Find where the given text appears and provide that cell's center as (X, Y) coordinate. 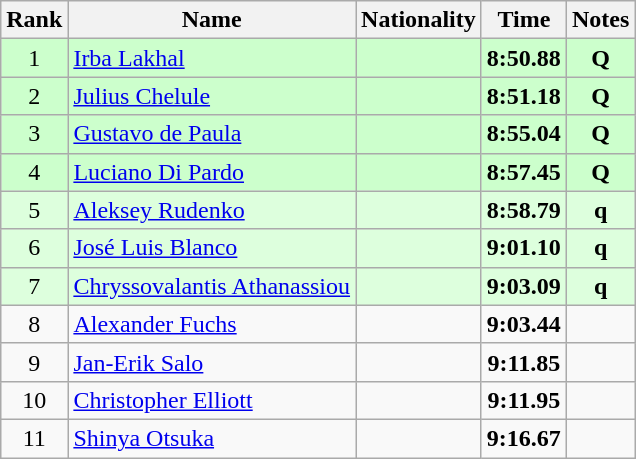
Jan-Erik Salo (212, 362)
Time (524, 20)
Shinya Otsuka (212, 438)
10 (34, 400)
6 (34, 248)
8 (34, 324)
9:11.95 (524, 400)
1 (34, 58)
8:58.79 (524, 210)
5 (34, 210)
Julius Chelule (212, 96)
8:51.18 (524, 96)
Notes (600, 20)
2 (34, 96)
Nationality (419, 20)
Gustavo de Paula (212, 134)
11 (34, 438)
9:11.85 (524, 362)
3 (34, 134)
8:57.45 (524, 172)
9:01.10 (524, 248)
José Luis Blanco (212, 248)
9:03.09 (524, 286)
Irba Lakhal (212, 58)
8:55.04 (524, 134)
4 (34, 172)
Christopher Elliott (212, 400)
7 (34, 286)
8:50.88 (524, 58)
9:16.67 (524, 438)
Aleksey Rudenko (212, 210)
9 (34, 362)
Name (212, 20)
Luciano Di Pardo (212, 172)
Alexander Fuchs (212, 324)
9:03.44 (524, 324)
Rank (34, 20)
Chryssovalantis Athanassiou (212, 286)
